Return the [X, Y] coordinate for the center point of the cell that contains the specified text.  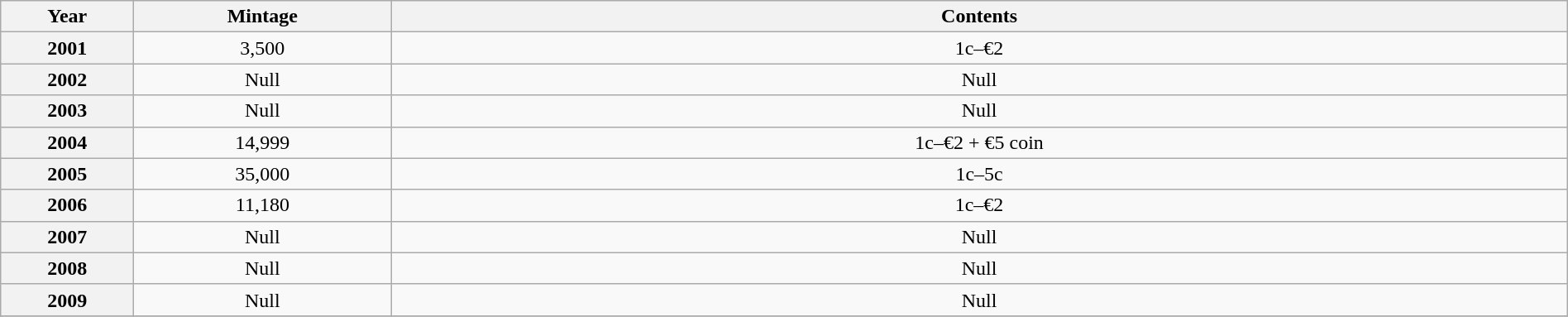
1c–5c [979, 174]
2005 [68, 174]
Year [68, 17]
3,500 [263, 48]
2001 [68, 48]
2008 [68, 268]
14,999 [263, 142]
Contents [979, 17]
2004 [68, 142]
2009 [68, 300]
35,000 [263, 174]
2003 [68, 111]
11,180 [263, 205]
2002 [68, 79]
Mintage [263, 17]
1c–€2 + €5 coin [979, 142]
2007 [68, 237]
2006 [68, 205]
